Return [x, y] of the center of cell containing provided text 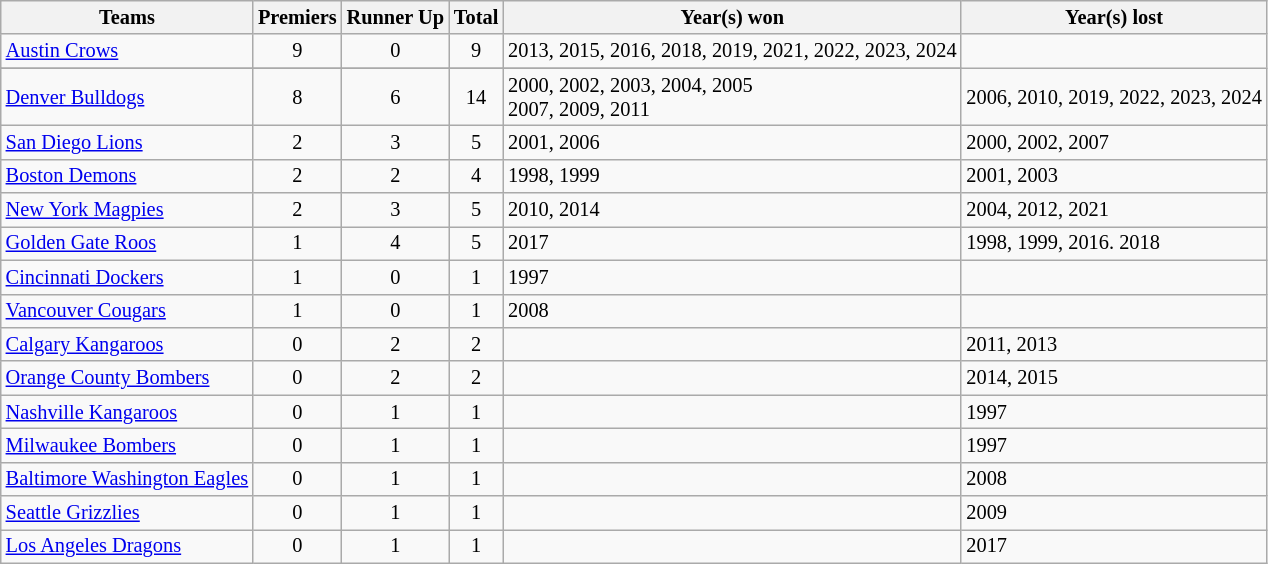
1998, 1999, 2016. 2018 [1114, 243]
2001, 2006 [732, 142]
Austin Crows [127, 51]
Year(s) lost [1114, 17]
Vancouver Cougars [127, 311]
2014, 2015 [1114, 378]
Denver Bulldogs [127, 97]
Runner Up [396, 17]
Golden Gate Roos [127, 243]
Total [476, 17]
14 [476, 97]
Premiers [298, 17]
2000, 2002, 2003, 2004, 2005 2007, 2009, 2011 [732, 97]
2001, 2003 [1114, 176]
Baltimore Washington Eagles [127, 479]
2010, 2014 [732, 210]
Seattle Grizzlies [127, 513]
Orange County Bombers [127, 378]
2006, 2010, 2019, 2022, 2023, 2024 [1114, 97]
Milwaukee Bombers [127, 445]
2000, 2002, 2007 [1114, 142]
2011, 2013 [1114, 344]
Calgary Kangaroos [127, 344]
2009 [1114, 513]
New York Magpies [127, 210]
Los Angeles Dragons [127, 546]
6 [396, 97]
Year(s) won [732, 17]
1998, 1999 [732, 176]
Nashville Kangaroos [127, 412]
San Diego Lions [127, 142]
Teams [127, 17]
2004, 2012, 2021 [1114, 210]
Cincinnati Dockers [127, 277]
2013, 2015, 2016, 2018, 2019, 2021, 2022, 2023, 2024 [732, 51]
8 [298, 97]
Boston Demons [127, 176]
